Capture the cell that displays the provided text and extract its (x, y) central coordinate. 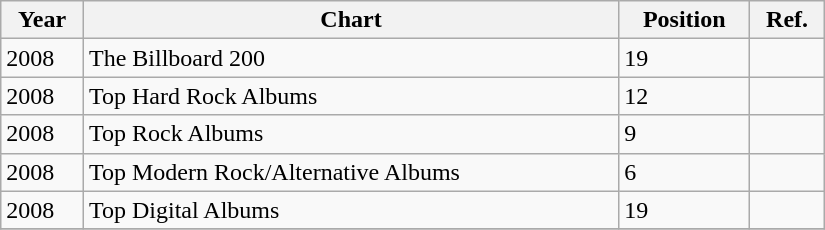
9 (684, 134)
Top Hard Rock Albums (350, 96)
Ref. (787, 20)
The Billboard 200 (350, 58)
Chart (350, 20)
Top Rock Albums (350, 134)
Position (684, 20)
Top Digital Albums (350, 210)
Year (42, 20)
Top Modern Rock/Alternative Albums (350, 172)
6 (684, 172)
12 (684, 96)
